Locate the cell with the specified text and output its (X, Y) center coordinate. 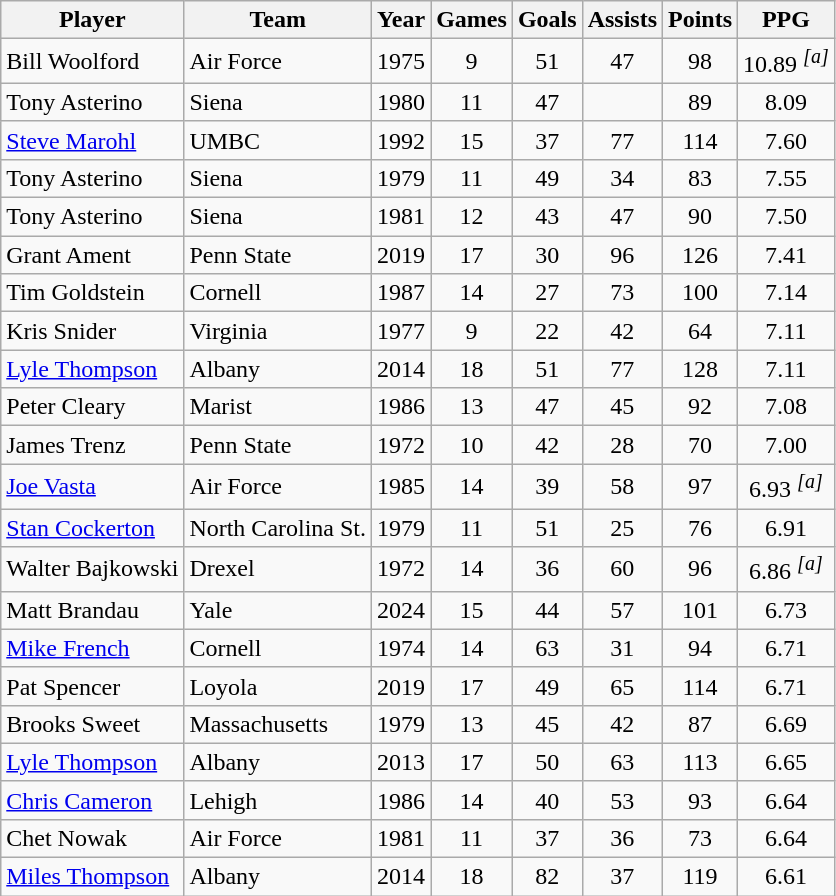
83 (700, 178)
Assists (622, 20)
1992 (402, 140)
25 (622, 528)
1975 (402, 62)
82 (547, 877)
Walter Bajkowski (92, 570)
Massachusetts (278, 724)
7.00 (786, 445)
50 (547, 762)
40 (547, 800)
Virginia (278, 331)
Team (278, 20)
98 (700, 62)
64 (700, 331)
6.86 [a] (786, 570)
Loyola (278, 686)
Steve Marohl (92, 140)
8.09 (786, 102)
76 (700, 528)
87 (700, 724)
Yale (278, 610)
90 (700, 217)
22 (547, 331)
126 (700, 255)
1985 (402, 486)
28 (622, 445)
Grant Ament (92, 255)
7.55 (786, 178)
113 (700, 762)
101 (700, 610)
100 (700, 293)
119 (700, 877)
10 (472, 445)
Pat Spencer (92, 686)
Miles Thompson (92, 877)
10.89 [a] (786, 62)
39 (547, 486)
93 (700, 800)
27 (547, 293)
6.73 (786, 610)
34 (622, 178)
2013 (402, 762)
31 (622, 648)
6.61 (786, 877)
43 (547, 217)
Chet Nowak (92, 839)
92 (700, 407)
Games (472, 20)
70 (700, 445)
2024 (402, 610)
12 (472, 217)
Year (402, 20)
1980 (402, 102)
60 (622, 570)
Stan Cockerton (92, 528)
Player (92, 20)
7.60 (786, 140)
94 (700, 648)
7.41 (786, 255)
1977 (402, 331)
Marist (278, 407)
Kris Snider (92, 331)
Mike French (92, 648)
128 (700, 369)
Drexel (278, 570)
6.69 (786, 724)
PPG (786, 20)
James Trenz (92, 445)
1987 (402, 293)
6.65 (786, 762)
Points (700, 20)
7.08 (786, 407)
UMBC (278, 140)
7.50 (786, 217)
44 (547, 610)
6.93 [a] (786, 486)
North Carolina St. (278, 528)
57 (622, 610)
65 (622, 686)
Peter Cleary (92, 407)
Brooks Sweet (92, 724)
58 (622, 486)
Chris Cameron (92, 800)
53 (622, 800)
Goals (547, 20)
Bill Woolford (92, 62)
89 (700, 102)
97 (700, 486)
Matt Brandau (92, 610)
7.14 (786, 293)
Joe Vasta (92, 486)
6.91 (786, 528)
1974 (402, 648)
Tim Goldstein (92, 293)
Lehigh (278, 800)
30 (547, 255)
